Provide the (x, y) coordinate of the cell's center where the given text is located.  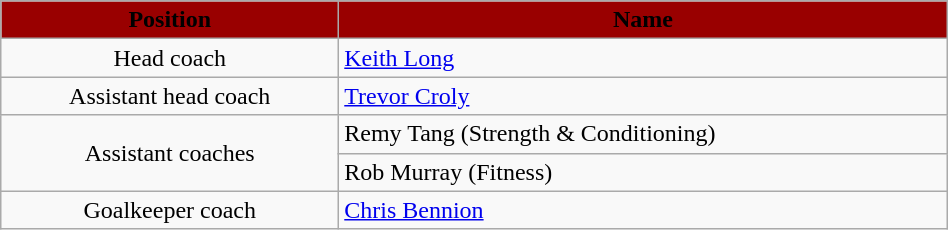
Keith Long (644, 58)
Assistant coaches (170, 153)
Name (644, 20)
Position (170, 20)
Rob Murray (Fitness) (644, 172)
Trevor Croly (644, 96)
Assistant head coach (170, 96)
Chris Bennion (644, 210)
Head coach (170, 58)
Goalkeeper coach (170, 210)
Remy Tang (Strength & Conditioning) (644, 134)
